From the cell containing the given text, extract its center point as [X, Y] coordinate. 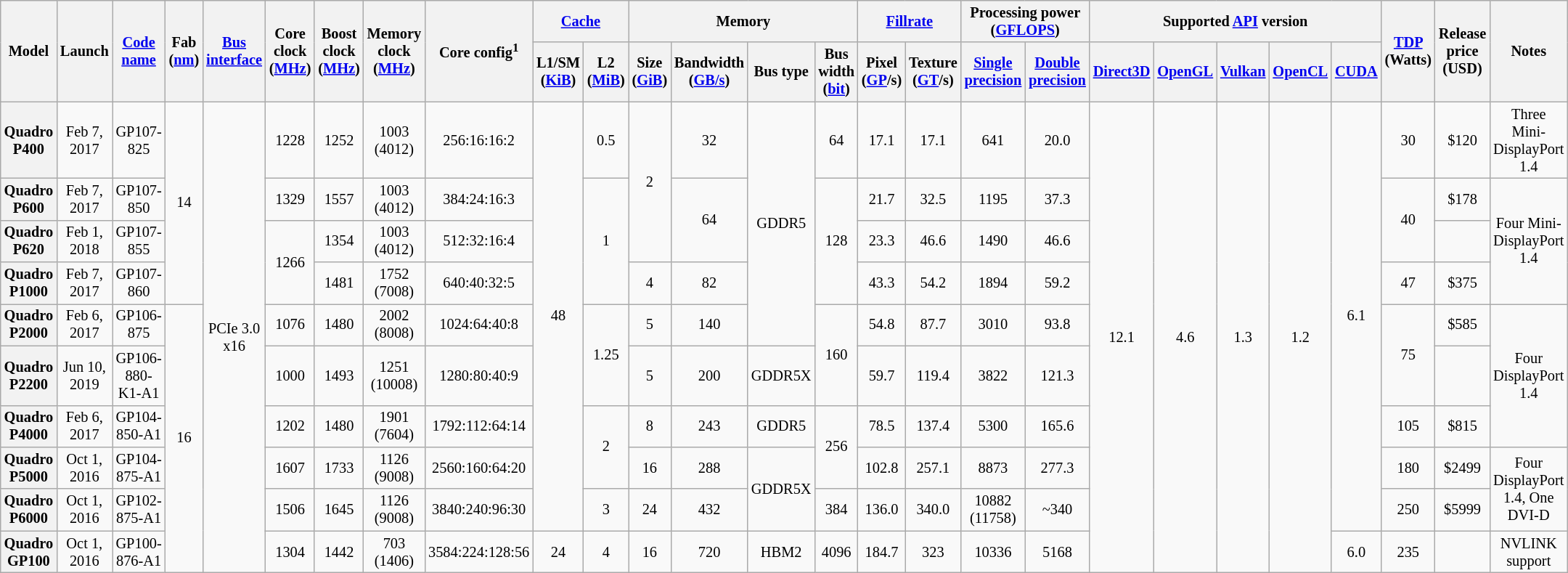
323 [933, 552]
288 [709, 468]
37.3 [1057, 199]
1752(7008) [394, 283]
1251(10008) [394, 375]
Processing power (GFLOPS) [1025, 21]
Bandwidth(GB/s) [709, 72]
82 [709, 283]
$120 [1462, 140]
Texture(GT/s) [933, 72]
Bus width(bit) [836, 72]
1442 [338, 552]
Launch [84, 51]
Four DisplayPort 1.4 [1529, 375]
128 [836, 241]
12.1 [1122, 337]
6.1 [1356, 317]
21.7 [881, 199]
1733 [338, 468]
200 [709, 375]
384:24:16:3 [479, 199]
23.3 [881, 241]
~340 [1057, 510]
Quadro P4000 [29, 426]
1076 [290, 325]
Vulkan [1243, 72]
HBM2 [781, 552]
235 [1408, 552]
GP106-880-K1-A1 [139, 375]
1266 [290, 261]
Four Mini-DisplayPort 1.4 [1529, 241]
1894 [993, 283]
Notes [1529, 51]
640:40:32:5 [479, 283]
340.0 [933, 510]
4.6 [1185, 337]
256:16:16:2 [479, 140]
GP102-875-A1 [139, 510]
0.5 [606, 140]
Pixel(GP/s) [881, 72]
59.2 [1057, 283]
3010 [993, 325]
8873 [993, 468]
432 [709, 510]
TDP (Watts) [1408, 51]
GP107-860 [139, 283]
GP104-875-A1 [139, 468]
1490 [993, 241]
OpenGL [1185, 72]
75 [1408, 354]
87.7 [933, 325]
Boost clock(MHz) [338, 51]
$2499 [1462, 468]
93.8 [1057, 325]
Quadro GP100 [29, 552]
32.5 [933, 199]
Core config1 [479, 51]
Quadro P600 [29, 199]
1.25 [606, 354]
3822 [993, 375]
1195 [993, 199]
48 [558, 317]
184.7 [881, 552]
1252 [338, 140]
Release price (USD) [1462, 51]
1.3 [1243, 337]
3840:240:96:30 [479, 510]
165.6 [1057, 426]
Quadro P6000 [29, 510]
Fillrate [910, 21]
250 [1408, 510]
L1/SM (KiB) [558, 72]
Double precision [1057, 72]
43.3 [881, 283]
1329 [290, 199]
Core clock(MHz) [290, 51]
160 [836, 354]
4096 [836, 552]
10882 (11758) [993, 510]
1.2 [1300, 337]
384 [836, 510]
243 [709, 426]
1481 [338, 283]
$178 [1462, 199]
L2(MiB) [606, 72]
105 [1408, 426]
1304 [290, 552]
$375 [1462, 283]
1280:80:40:9 [479, 375]
8 [650, 426]
Single precision [993, 72]
Direct3D [1122, 72]
NVLINK support [1529, 552]
1557 [338, 199]
2560:160:64:20 [479, 468]
3584:224:128:56 [479, 552]
10336 [993, 552]
$585 [1462, 325]
641 [993, 140]
1202 [290, 426]
Supported API version [1236, 21]
Memory clock(MHz) [394, 51]
Fab(nm) [184, 51]
Jun 10, 2019 [84, 375]
5168 [1057, 552]
47 [1408, 283]
720 [709, 552]
121.3 [1057, 375]
1901(7604) [394, 426]
GP104-850-A1 [139, 426]
40 [1408, 219]
Three Mini-DisplayPort 1.4 [1529, 140]
59.7 [881, 375]
1354 [338, 241]
GP100-876-A1 [139, 552]
Model [29, 51]
512:32:16:4 [479, 241]
OpenCL [1300, 72]
32 [709, 140]
1228 [290, 140]
GP107-825 [139, 140]
137.4 [933, 426]
1024:64:40:8 [479, 325]
119.4 [933, 375]
GP107-850 [139, 199]
1493 [338, 375]
20.0 [1057, 140]
2002(8008) [394, 325]
GP106-875 [139, 325]
1 [606, 241]
1792:112:64:14 [479, 426]
GP107-855 [139, 241]
PCIe 3.0 x16 [234, 337]
Code name [139, 51]
14 [184, 203]
Quadro P5000 [29, 468]
Size(GiB) [650, 72]
Cache [581, 21]
703 (1406) [394, 552]
1607 [290, 468]
Feb 1, 2018 [84, 241]
3 [606, 510]
Quadro P2200 [29, 375]
Four DisplayPort 1.4, One DVI-D [1529, 488]
$5999 [1462, 510]
277.3 [1057, 468]
257.1 [933, 468]
1000 [290, 375]
CUDA [1356, 72]
54.2 [933, 283]
136.0 [881, 510]
5300 [993, 426]
78.5 [881, 426]
30 [1408, 140]
180 [1408, 468]
140 [709, 325]
54.8 [881, 325]
Quadro P2000 [29, 325]
102.8 [881, 468]
Bus type [781, 72]
Quadro P1000 [29, 283]
1506 [290, 510]
1645 [338, 510]
Bus interface [234, 51]
$815 [1462, 426]
Memory [743, 21]
256 [836, 447]
Quadro P400 [29, 140]
6.0 [1356, 552]
Quadro P620 [29, 241]
